From the cell containing the given text, extract its center point as [x, y] coordinate. 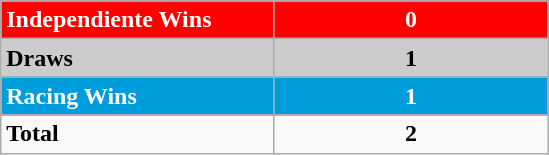
Draws [138, 58]
Total [138, 134]
Racing Wins [138, 96]
0 [411, 20]
2 [411, 134]
Independiente Wins [138, 20]
